Identify which cell holds the provided text, then report its (x, y) central coordinate. 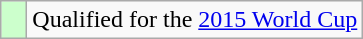
Qualified for the 2015 World Cup (195, 20)
